Provide the [X, Y] coordinate of the cell's center where the given text is located.  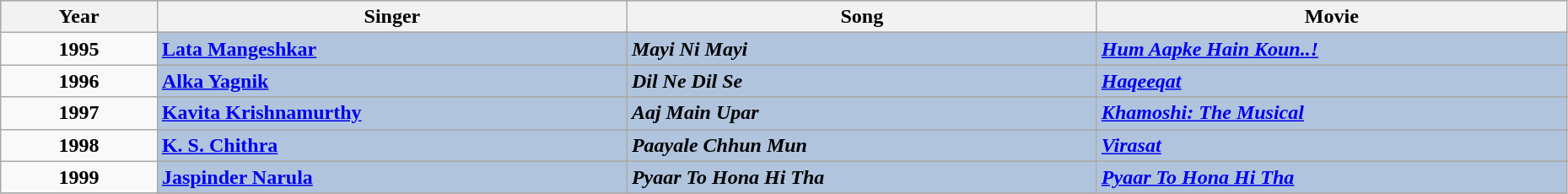
Paayale Chhun Mun [862, 145]
Kavita Krishnamurthy [391, 113]
1995 [79, 49]
Hum Aapke Hain Koun..! [1331, 49]
Mayi Ni Mayi [862, 49]
Movie [1331, 17]
1996 [79, 81]
Aaj Main Upar [862, 113]
1999 [79, 177]
1997 [79, 113]
Alka Yagnik [391, 81]
1998 [79, 145]
Singer [391, 17]
Jaspinder Narula [391, 177]
Khamoshi: The Musical [1331, 113]
Virasat [1331, 145]
Dil Ne Dil Se [862, 81]
Year [79, 17]
K. S. Chithra [391, 145]
Haqeeqat [1331, 81]
Song [862, 17]
Lata Mangeshkar [391, 49]
